Provide the [x, y] coordinate of the cell's center where the given text is located.  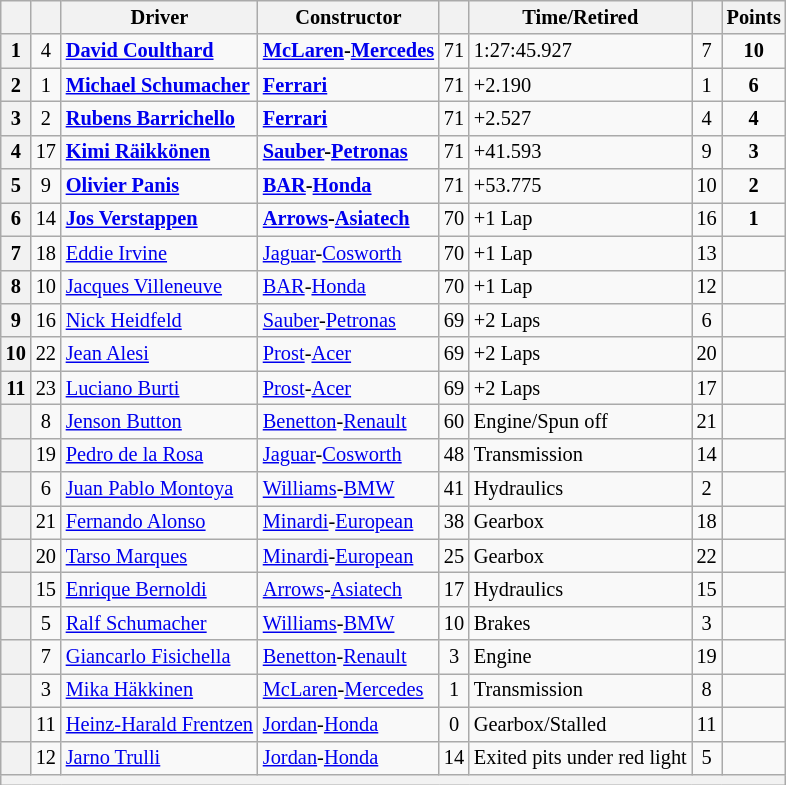
Jos Verstappen [160, 219]
+41.593 [580, 152]
Jenson Button [160, 421]
Jean Alesi [160, 354]
25 [454, 556]
Kimi Räikkönen [160, 152]
Jarno Trulli [160, 758]
Time/Retired [580, 17]
38 [454, 522]
Tarso Marques [160, 556]
Ralf Schumacher [160, 623]
Driver [160, 17]
Gearbox/Stalled [580, 724]
Giancarlo Fisichella [160, 657]
Luciano Burti [160, 388]
Exited pits under red light [580, 758]
Enrique Bernoldi [160, 589]
41 [454, 489]
Engine/Spun off [580, 421]
Constructor [348, 17]
Eddie Irvine [160, 253]
+2.190 [580, 85]
1:27:45.927 [580, 51]
+53.775 [580, 186]
Engine [580, 657]
Juan Pablo Montoya [160, 489]
Olivier Panis [160, 186]
Fernando Alonso [160, 522]
Mika Häkkinen [160, 690]
Pedro de la Rosa [160, 455]
+2.527 [580, 118]
Nick Heidfeld [160, 320]
Heinz-Harald Frentzen [160, 724]
48 [454, 455]
0 [454, 724]
Brakes [580, 623]
Michael Schumacher [160, 85]
23 [46, 388]
Rubens Barrichello [160, 118]
13 [707, 253]
60 [454, 421]
Jacques Villeneuve [160, 287]
David Coulthard [160, 51]
Points [754, 17]
